Provide the [X, Y] coordinate of the cell's center where the given text is located.  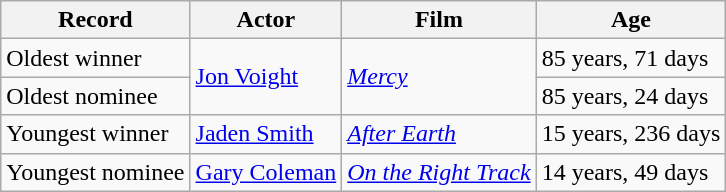
Jaden Smith [266, 134]
85 years, 71 days [631, 58]
Mercy [439, 77]
Age [631, 20]
Gary Coleman [266, 172]
85 years, 24 days [631, 96]
15 years, 236 days [631, 134]
After Earth [439, 134]
Oldest winner [96, 58]
Jon Voight [266, 77]
14 years, 49 days [631, 172]
Oldest nominee [96, 96]
Film [439, 20]
Actor [266, 20]
On the Right Track [439, 172]
Youngest winner [96, 134]
Youngest nominee [96, 172]
Record [96, 20]
